Find where the given text appears and provide that cell's center as [x, y] coordinate. 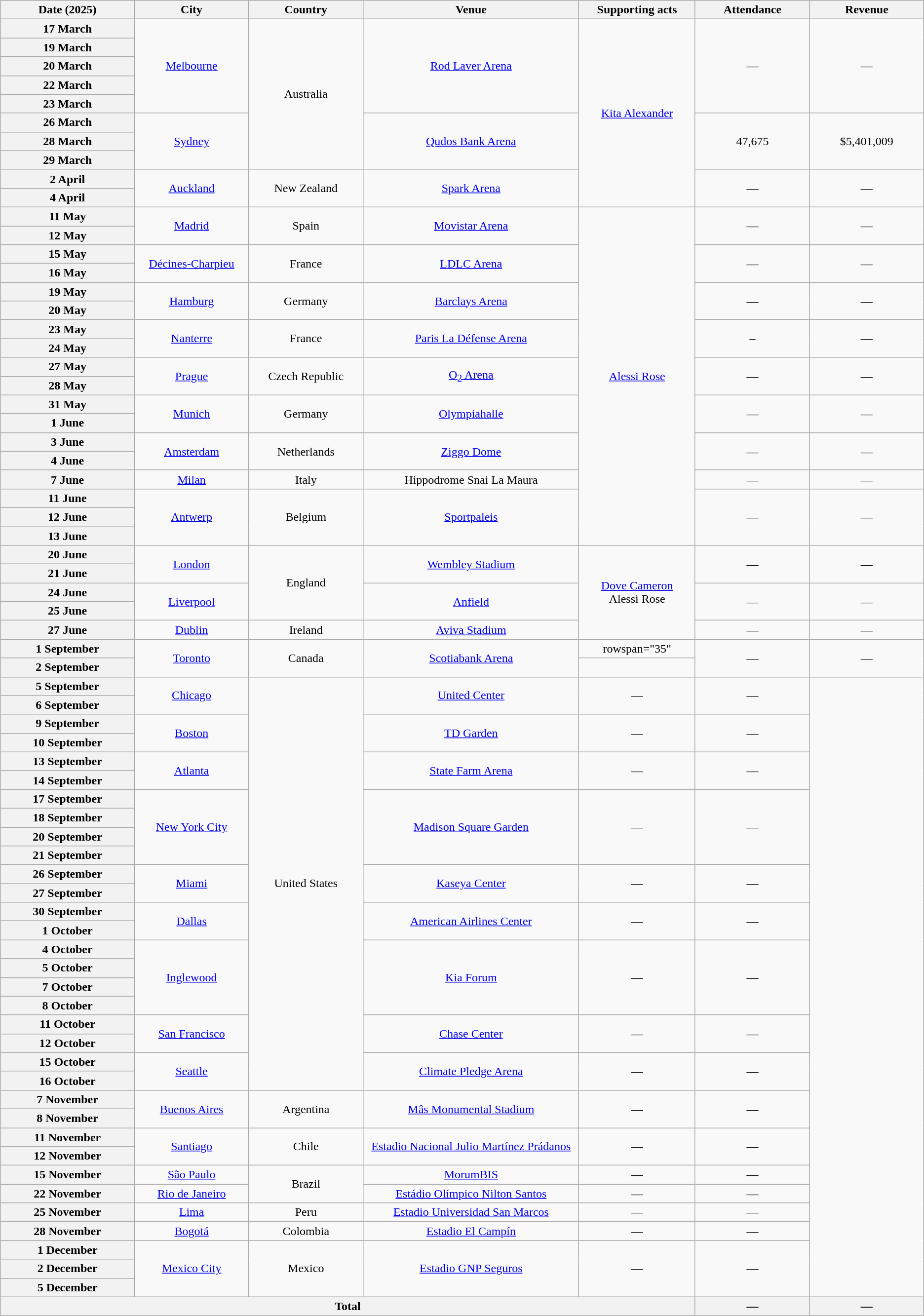
12 November [68, 1156]
Munich [192, 414]
3 June [68, 442]
7 June [68, 479]
5 October [68, 968]
Dublin [192, 630]
2 September [68, 667]
9 September [68, 724]
6 September [68, 705]
21 June [68, 574]
25 June [68, 611]
Seattle [192, 1071]
Venue [471, 10]
Kita Alexander [637, 114]
13 June [68, 536]
Mâs Monumental Stadium [471, 1109]
American Airlines Center [471, 921]
London [192, 564]
Décines-Charpieu [192, 264]
20 May [68, 310]
São Paulo [192, 1175]
2 April [68, 179]
$5,401,009 [867, 141]
Madison Square Garden [471, 827]
28 May [68, 386]
19 March [68, 47]
7 October [68, 987]
Kia Forum [471, 977]
Melbourne [192, 66]
28 November [68, 1231]
Alessi Rose [637, 376]
24 May [68, 348]
11 May [68, 216]
20 June [68, 555]
Rio de Janeiro [192, 1194]
O2 Arena [471, 376]
Revenue [867, 10]
Netherlands [306, 451]
Mexico City [192, 1269]
Estádio Olímpico Nilton Santos [471, 1194]
San Francisco [192, 1034]
Supporting acts [637, 10]
7 November [68, 1099]
20 March [68, 66]
23 March [68, 104]
Estadio El Campín [471, 1231]
25 November [68, 1212]
24 June [68, 592]
Auckland [192, 188]
Movistar Arena [471, 226]
15 November [68, 1175]
Nanterre [192, 339]
Prague [192, 376]
Spark Arena [471, 188]
4 April [68, 197]
Argentina [306, 1109]
Czech Republic [306, 376]
Miami [192, 884]
Rod Laver Arena [471, 66]
15 October [68, 1062]
Canada [306, 658]
5 December [68, 1287]
England [306, 583]
26 March [68, 122]
Madrid [192, 226]
– [752, 339]
11 June [68, 498]
11 November [68, 1137]
State Farm Arena [471, 771]
1 December [68, 1250]
Dallas [192, 921]
47,675 [752, 141]
Liverpool [192, 602]
Wembley Stadium [471, 564]
Antwerp [192, 517]
27 May [68, 367]
29 March [68, 160]
23 May [68, 329]
United States [306, 884]
Ireland [306, 630]
Ziggo Dome [471, 451]
1 June [68, 423]
Chile [306, 1146]
13 September [68, 761]
Spain [306, 226]
Olympiahalle [471, 414]
United Center [471, 696]
27 September [68, 893]
LDLC Arena [471, 264]
Estadio GNP Seguros [471, 1269]
8 October [68, 1006]
Milan [192, 479]
New York City [192, 827]
Kaseya Center [471, 884]
Dove Cameron Alessi Rose [637, 592]
27 June [68, 630]
Boston [192, 733]
16 October [68, 1081]
Attendance [752, 10]
City [192, 10]
15 May [68, 254]
Estadio Nacional Julio Martínez Prádanos [471, 1146]
Estadio Universidad San Marcos [471, 1212]
Paris La Défense Arena [471, 339]
14 September [68, 780]
rowspan="35" [637, 649]
Anfield [471, 602]
10 September [68, 742]
Chicago [192, 696]
Date (2025) [68, 10]
11 October [68, 1024]
31 May [68, 404]
Italy [306, 479]
20 September [68, 837]
16 May [68, 273]
Barclays Arena [471, 301]
Chase Center [471, 1034]
5 September [68, 686]
30 September [68, 912]
17 September [68, 799]
Aviva Stadium [471, 630]
Atlanta [192, 771]
Total [348, 1306]
Qudos Bank Arena [471, 141]
8 November [68, 1118]
Toronto [192, 658]
19 May [68, 292]
Santiago [192, 1146]
Amsterdam [192, 451]
New Zealand [306, 188]
4 October [68, 949]
Peru [306, 1212]
MorumBIS [471, 1175]
22 November [68, 1194]
12 May [68, 235]
22 March [68, 85]
Climate Pledge Arena [471, 1071]
Colombia [306, 1231]
Sportpaleis [471, 517]
Brazil [306, 1184]
Belgium [306, 517]
Hippodrome Snai La Maura [471, 479]
17 March [68, 29]
12 June [68, 517]
1 September [68, 649]
4 June [68, 461]
Buenos Aires [192, 1109]
28 March [68, 141]
26 September [68, 874]
12 October [68, 1043]
Inglewood [192, 977]
Mexico [306, 1269]
21 September [68, 855]
Hamburg [192, 301]
Australia [306, 94]
Scotiabank Arena [471, 658]
Bogotá [192, 1231]
2 December [68, 1269]
1 October [68, 930]
18 September [68, 817]
TD Garden [471, 733]
Lima [192, 1212]
Country [306, 10]
Sydney [192, 141]
